Find where the given text appears and provide that cell's center as (X, Y) coordinate. 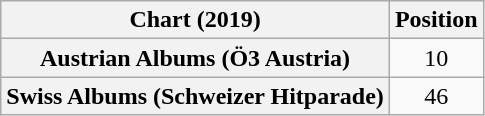
46 (436, 96)
Austrian Albums (Ö3 Austria) (196, 58)
10 (436, 58)
Chart (2019) (196, 20)
Swiss Albums (Schweizer Hitparade) (196, 96)
Position (436, 20)
